Pinpoint the cell where the given text exists, returning its (X, Y) midpoint coordinate. 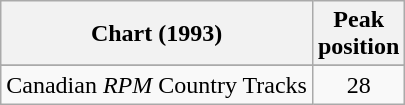
Peakposition (358, 34)
Chart (1993) (157, 34)
28 (358, 85)
Canadian RPM Country Tracks (157, 85)
